Determine the (x, y) coordinate at the center of the cell enclosing the given text.  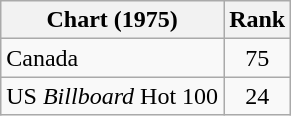
Rank (258, 20)
Chart (1975) (112, 20)
24 (258, 96)
US Billboard Hot 100 (112, 96)
75 (258, 58)
Canada (112, 58)
